Detect which cell encompasses the target text, then output its [X, Y] center coordinate. 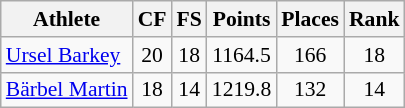
1164.5 [242, 55]
132 [310, 90]
166 [310, 55]
Points [242, 19]
1219.8 [242, 90]
Athlete [67, 19]
FS [188, 19]
Places [310, 19]
CF [152, 19]
20 [152, 55]
Bärbel Martin [67, 90]
Ursel Barkey [67, 55]
Rank [374, 19]
